Capture the cell that displays the provided text and extract its (x, y) central coordinate. 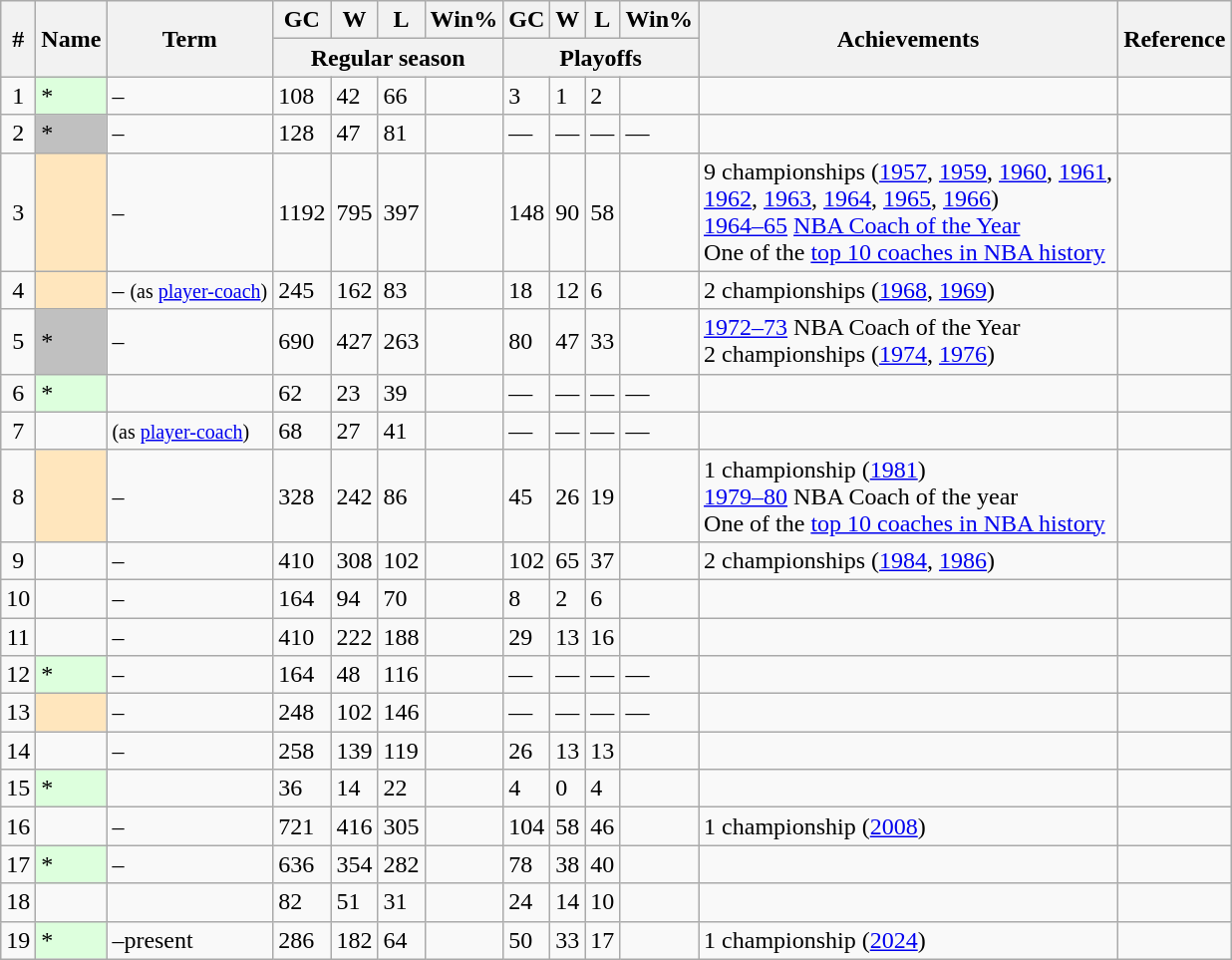
66 (401, 96)
64 (401, 940)
15 (18, 789)
636 (302, 864)
(as player-coach) (189, 431)
68 (302, 431)
146 (401, 713)
1 championship (2024) (909, 940)
5 (18, 341)
94 (355, 598)
86 (401, 495)
22 (401, 789)
162 (355, 290)
# (18, 39)
62 (302, 393)
46 (602, 826)
7 (18, 431)
721 (302, 826)
Achievements (909, 39)
2 championships (1984, 1986) (909, 560)
11 (18, 637)
0 (568, 789)
128 (302, 134)
81 (401, 134)
248 (302, 713)
104 (526, 826)
65 (568, 560)
Reference (1174, 39)
9 championships (1957, 1959, 1960, 1961, 1962, 1963, 1964, 1965, 1966) 1964–65 NBA Coach of the Year One of the top 10 coaches in NBA history (909, 211)
70 (401, 598)
38 (568, 864)
354 (355, 864)
222 (355, 637)
90 (568, 211)
108 (302, 96)
795 (355, 211)
328 (302, 495)
282 (401, 864)
37 (602, 560)
258 (302, 751)
1192 (302, 211)
48 (355, 675)
263 (401, 341)
1972–73 NBA Coach of the Year2 championships (1974, 1976) (909, 341)
27 (355, 431)
50 (526, 940)
188 (401, 637)
139 (355, 751)
1 championship (1981) 1979–80 NBA Coach of the year One of the top 10 coaches in NBA history (909, 495)
Name (72, 39)
690 (302, 341)
23 (355, 393)
42 (355, 96)
31 (401, 902)
245 (302, 290)
182 (355, 940)
80 (526, 341)
Playoffs (601, 58)
39 (401, 393)
Term (189, 39)
1 championship (2008) (909, 826)
41 (401, 431)
78 (526, 864)
51 (355, 902)
242 (355, 495)
427 (355, 341)
–present (189, 940)
40 (602, 864)
305 (401, 826)
9 (18, 560)
286 (302, 940)
83 (401, 290)
82 (302, 902)
397 (401, 211)
36 (302, 789)
2 championships (1968, 1969) (909, 290)
308 (355, 560)
148 (526, 211)
– (as player-coach) (189, 290)
119 (401, 751)
29 (526, 637)
45 (526, 495)
Regular season (389, 58)
416 (355, 826)
116 (401, 675)
24 (526, 902)
